Determine the (X, Y) coordinate at the center of the cell enclosing the given text.  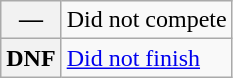
Did not compete (146, 20)
DNF (31, 58)
Did not finish (146, 58)
— (31, 20)
